Locate the cell with the specified text and output its (X, Y) center coordinate. 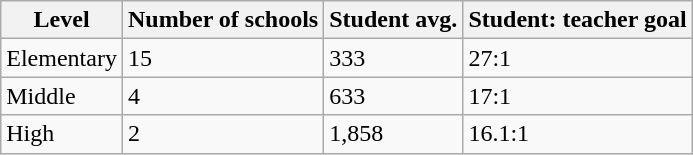
1,858 (394, 134)
Student: teacher goal (578, 20)
Student avg. (394, 20)
16.1:1 (578, 134)
633 (394, 96)
High (62, 134)
2 (222, 134)
Level (62, 20)
Middle (62, 96)
4 (222, 96)
15 (222, 58)
27:1 (578, 58)
Elementary (62, 58)
Number of schools (222, 20)
333 (394, 58)
17:1 (578, 96)
